Pinpoint the cell where the given text exists, returning its (x, y) midpoint coordinate. 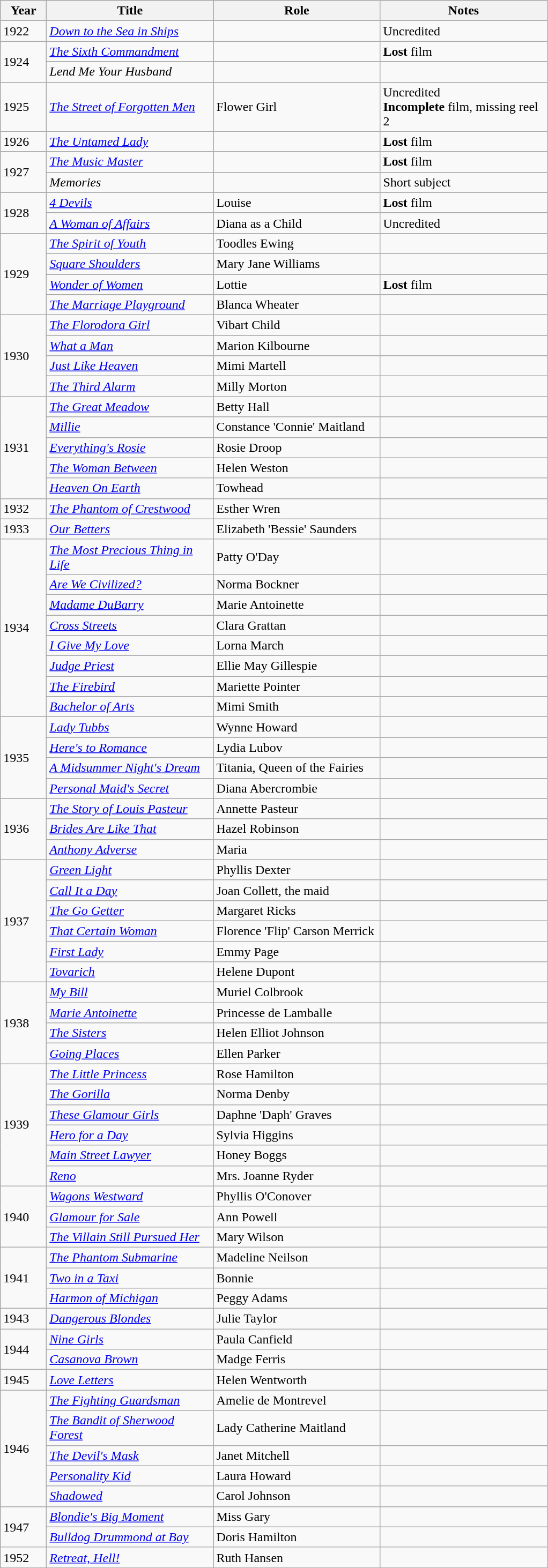
1946 (24, 1448)
Short subject (463, 182)
Diana Abercrombie (297, 788)
Harmon of Michigan (130, 1298)
Joan Collett, the maid (297, 890)
Here's to Romance (130, 748)
The Firebird (130, 686)
Personality Kid (130, 1476)
What a Man (130, 346)
Titania, Queen of the Fairies (297, 768)
Square Shoulders (130, 264)
The Third Alarm (130, 386)
The Untamed Lady (130, 141)
Norma Bockner (297, 584)
1930 (24, 356)
Rosie Droop (297, 447)
Margaret Ricks (297, 910)
1940 (24, 1216)
Laura Howard (297, 1476)
Vibart Child (297, 325)
Madeline Neilson (297, 1257)
Norma Denby (297, 1094)
Memories (130, 182)
Carol Johnson (297, 1496)
Honey Boggs (297, 1155)
The Street of Forgotten Men (130, 107)
Lottie (297, 285)
1929 (24, 274)
Milly Morton (297, 386)
Anthony Adverse (130, 849)
Miss Gary (297, 1517)
1952 (24, 1557)
Helen Wentworth (297, 1380)
Bulldog Drummond at Bay (130, 1537)
Just Like Heaven (130, 366)
Blanca Wheater (297, 305)
I Give My Love (130, 646)
Hazel Robinson (297, 829)
Madame DuBarry (130, 604)
Uncredited Incomplete film, missing reel 2 (463, 107)
The Florodora Girl (130, 325)
Louise (297, 203)
Wynne Howard (297, 727)
1926 (24, 141)
Madge Ferris (297, 1360)
Judge Priest (130, 666)
Lend Me Your Husband (130, 72)
Role (297, 11)
1936 (24, 829)
Dangerous Blondes (130, 1319)
The Great Meadow (130, 407)
The Villain Still Pursued Her (130, 1237)
First Lady (130, 951)
Toodles Ewing (297, 243)
Patty O'Day (297, 556)
Betty Hall (297, 407)
Paula Canfield (297, 1339)
The Music Master (130, 162)
Wonder of Women (130, 285)
Amelie de Montrevel (297, 1400)
1928 (24, 213)
The Devil's Mask (130, 1455)
Julie Taylor (297, 1319)
Esther Wren (297, 509)
The Little Princess (130, 1074)
Notes (463, 11)
Helen Elliot Johnson (297, 1033)
Muriel Colbrook (297, 992)
Ann Powell (297, 1216)
Sylvia Higgins (297, 1135)
Towhead (297, 488)
Blondie's Big Moment (130, 1517)
The Woman Between (130, 468)
The Phantom Submarine (130, 1257)
Helene Dupont (297, 972)
Peggy Adams (297, 1298)
1947 (24, 1527)
Brides Are Like That (130, 829)
1939 (24, 1125)
Mary Wilson (297, 1237)
1927 (24, 172)
Lorna March (297, 646)
1935 (24, 758)
1938 (24, 1023)
1931 (24, 447)
Millie (130, 427)
The Bandit of Sherwood Forest (130, 1428)
Rose Hamilton (297, 1074)
Lady Catherine Maitland (297, 1428)
1925 (24, 107)
Ellen Parker (297, 1054)
Our Betters (130, 529)
Mimi Martell (297, 366)
Reno (130, 1176)
1943 (24, 1319)
The Marriage Playground (130, 305)
A Midsummer Night's Dream (130, 768)
Ruth Hansen (297, 1557)
Emmy Page (297, 951)
Marion Kilbourne (297, 346)
1945 (24, 1380)
A Woman of Affairs (130, 223)
Casanova Brown (130, 1360)
The Most Precious Thing in Life (130, 556)
Bachelor of Arts (130, 707)
Wagons Westward (130, 1196)
Love Letters (130, 1380)
Mrs. Joanne Ryder (297, 1176)
The Sisters (130, 1033)
Daphne 'Daph' Graves (297, 1115)
Shadowed (130, 1496)
Elizabeth 'Bessie' Saunders (297, 529)
4 Devils (130, 203)
Mary Jane Williams (297, 264)
Everything's Rosie (130, 447)
1941 (24, 1278)
Are We Civilized? (130, 584)
1933 (24, 529)
1922 (24, 31)
Phyllis O'Conover (297, 1196)
The Fighting Guardsman (130, 1400)
Diana as a Child (297, 223)
Janet Mitchell (297, 1455)
Main Street Lawyer (130, 1155)
Mimi Smith (297, 707)
1924 (24, 62)
Lady Tubbs (130, 727)
The Sixth Commandment (130, 51)
Princesse de Lamballe (297, 1013)
The Spirit of Youth (130, 243)
Retreat, Hell! (130, 1557)
1934 (24, 628)
Nine Girls (130, 1339)
Green Light (130, 870)
Constance 'Connie' Maitland (297, 427)
Maria (297, 849)
Year (24, 11)
The Story of Louis Pasteur (130, 809)
Cross Streets (130, 625)
Doris Hamilton (297, 1537)
Flower Girl (297, 107)
Mariette Pointer (297, 686)
Glamour for Sale (130, 1216)
Down to the Sea in Ships (130, 31)
The Phantom of Crestwood (130, 509)
These Glamour Girls (130, 1115)
Clara Grattan (297, 625)
The Go Getter (130, 910)
Call It a Day (130, 890)
That Certain Woman (130, 931)
1932 (24, 509)
The Gorilla (130, 1094)
Tovarich (130, 972)
My Bill (130, 992)
Going Places (130, 1054)
Bonnie (297, 1278)
Ellie May Gillespie (297, 666)
Florence 'Flip' Carson Merrick (297, 931)
Hero for a Day (130, 1135)
1937 (24, 921)
Two in a Taxi (130, 1278)
Phyllis Dexter (297, 870)
Title (130, 11)
Personal Maid's Secret (130, 788)
Annette Pasteur (297, 809)
Helen Weston (297, 468)
Heaven On Earth (130, 488)
1944 (24, 1349)
Lydia Lubov (297, 748)
